Pinpoint the cell where the given text exists, returning its [X, Y] midpoint coordinate. 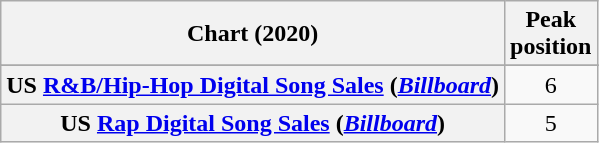
6 [551, 85]
Peakposition [551, 34]
US Rap Digital Song Sales (Billboard) [253, 123]
US R&B/Hip-Hop Digital Song Sales (Billboard) [253, 85]
Chart (2020) [253, 34]
5 [551, 123]
